Provide the (x, y) coordinate of the cell's center where the given text is located.  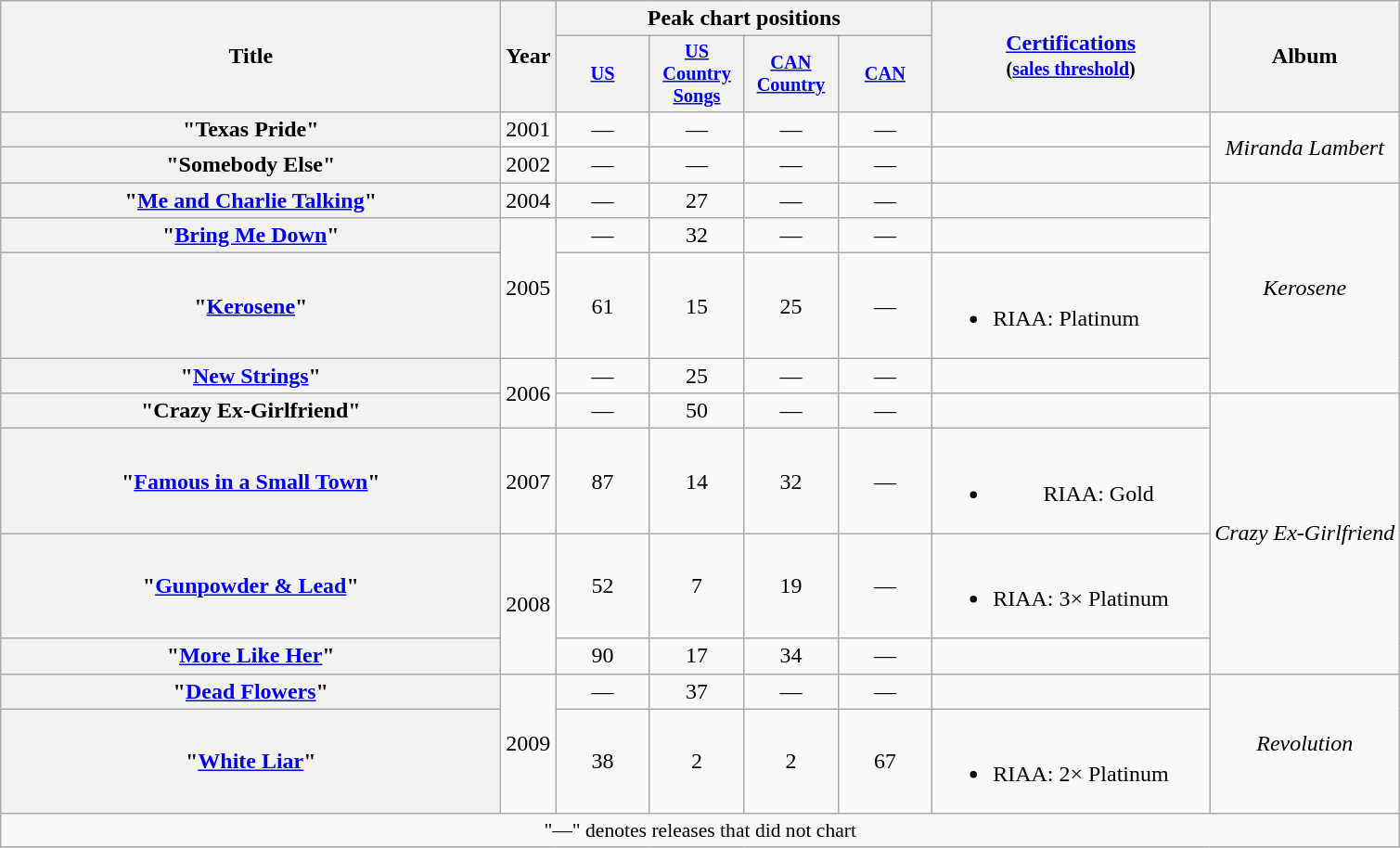
14 (696, 481)
67 (885, 761)
Title (250, 57)
CAN (885, 74)
US (603, 74)
19 (790, 586)
"Texas Pride" (250, 129)
52 (603, 586)
Peak chart positions (744, 19)
2002 (529, 165)
2009 (529, 744)
61 (603, 306)
"Somebody Else" (250, 165)
"Gunpowder & Lead" (250, 586)
"Famous in a Small Town" (250, 481)
Certifications(sales threshold) (1071, 57)
US Country Songs (696, 74)
7 (696, 586)
27 (696, 200)
2004 (529, 200)
Album (1304, 57)
RIAA: Platinum (1071, 306)
Miranda Lambert (1304, 147)
Crazy Ex-Girlfriend (1304, 533)
"—" denotes releases that did not chart (700, 830)
15 (696, 306)
2001 (529, 129)
"More Like Her" (250, 656)
"New Strings" (250, 376)
90 (603, 656)
34 (790, 656)
2008 (529, 603)
Revolution (1304, 744)
50 (696, 411)
2007 (529, 481)
RIAA: Gold (1071, 481)
RIAA: 2× Platinum (1071, 761)
"Bring Me Down" (250, 236)
Year (529, 57)
"Crazy Ex-Girlfriend" (250, 411)
"Dead Flowers" (250, 691)
2005 (529, 288)
38 (603, 761)
"White Liar" (250, 761)
"Kerosene" (250, 306)
2006 (529, 393)
Kerosene (1304, 288)
"Me and Charlie Talking" (250, 200)
17 (696, 656)
CAN Country (790, 74)
87 (603, 481)
37 (696, 691)
RIAA: 3× Platinum (1071, 586)
